Return the (X, Y) coordinate for the center point of the cell that contains the specified text.  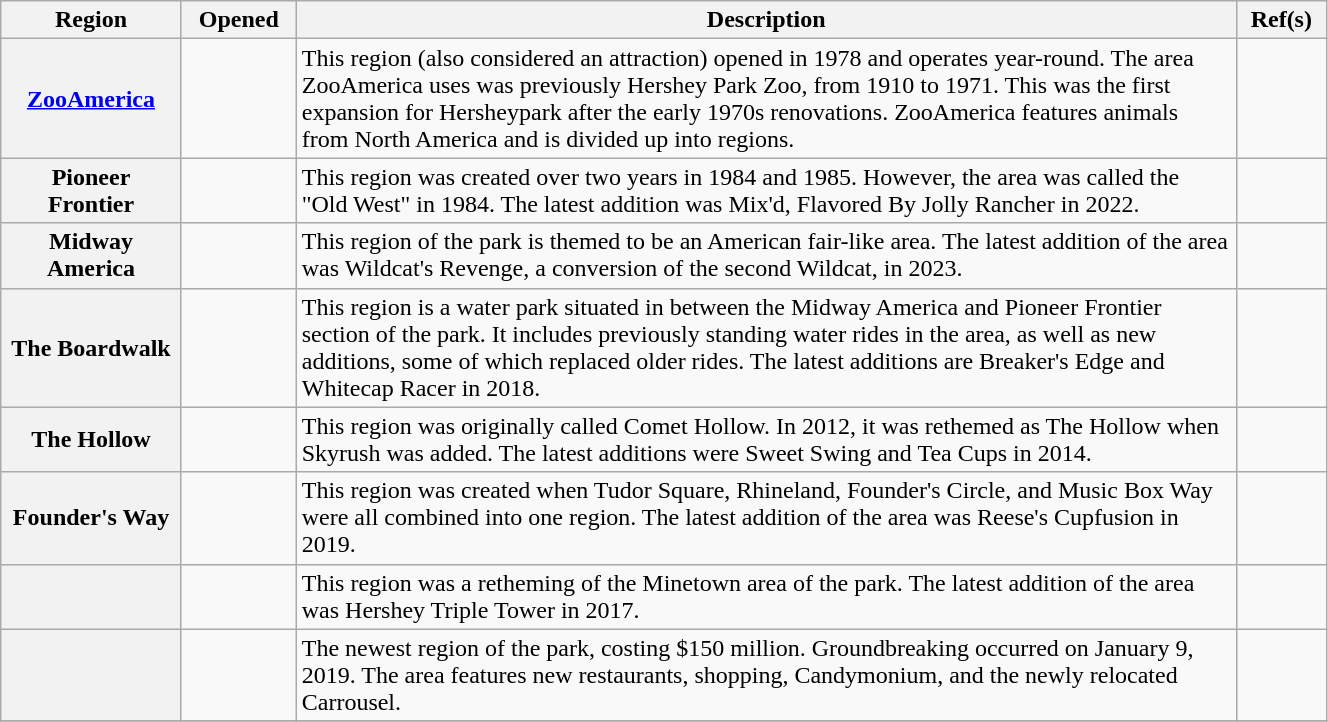
The Hollow (92, 440)
Opened (238, 20)
Founder's Way (92, 518)
Pioneer Frontier (92, 190)
Description (766, 20)
The Boardwalk (92, 348)
Ref(s) (1281, 20)
ZooAmerica (92, 98)
Midway America (92, 256)
This region was a retheming of the Minetown area of the park. The latest addition of the area was Hershey Triple Tower in 2017. (766, 596)
Region (92, 20)
